Identify which cell holds the provided text, then report its [x, y] central coordinate. 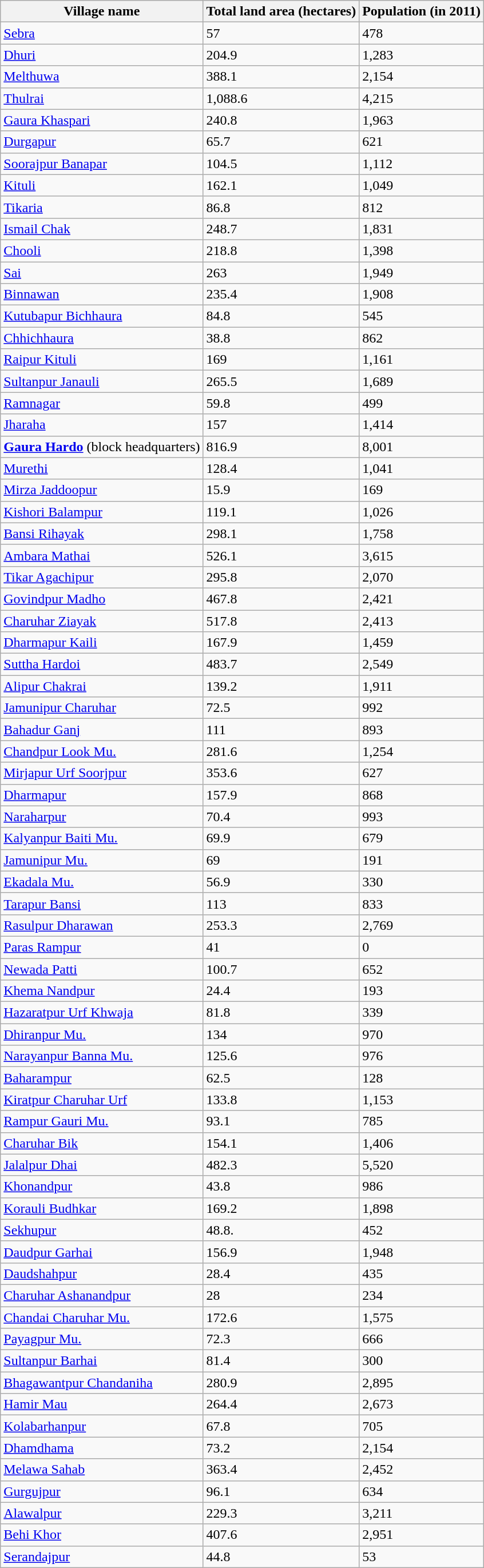
28.4 [281, 1273]
298.1 [281, 534]
1,575 [422, 1317]
Jalalpur Dhai [102, 1165]
467.8 [281, 599]
Kituli [102, 185]
134 [281, 1034]
Gaura Hardo (block headquarters) [102, 447]
Total land area (hectares) [281, 11]
2,895 [422, 1383]
478 [422, 33]
Mirjapur Urf Soorjpur [102, 773]
812 [422, 207]
84.8 [281, 316]
Chhichhaura [102, 338]
482.3 [281, 1165]
Narayanpur Banna Mu. [102, 1056]
113 [281, 904]
157.9 [281, 795]
1,949 [422, 273]
1,398 [422, 250]
2,673 [422, 1404]
69.9 [281, 838]
41 [281, 947]
3,211 [422, 1513]
Daudshahpur [102, 1273]
Ambara Mathai [102, 555]
483.7 [281, 664]
Sai [102, 273]
388.1 [281, 77]
353.6 [281, 773]
545 [422, 316]
Village name [102, 11]
154.1 [281, 1143]
652 [422, 969]
Charuhar Bik [102, 1143]
621 [422, 142]
Population (in 2011) [422, 11]
526.1 [281, 555]
1,689 [422, 381]
Tarapur Bansi [102, 904]
Chooli [102, 250]
Charuhar Ashanandpur [102, 1295]
Raipur Kituli [102, 360]
53 [422, 1557]
862 [422, 338]
172.6 [281, 1317]
1,414 [422, 425]
1,026 [422, 512]
Alipur Chakrai [102, 686]
1,049 [422, 185]
Bhagawantpur Chandaniha [102, 1383]
Payagpur Mu. [102, 1339]
235.4 [281, 295]
Govindpur Madho [102, 599]
72.3 [281, 1339]
407.6 [281, 1535]
Dhamdhama [102, 1448]
4,215 [422, 98]
93.1 [281, 1121]
Behi Khor [102, 1535]
Rasulpur Dharawan [102, 925]
Bansi Rihayak [102, 534]
Jamunipur Charuhar [102, 708]
133.8 [281, 1100]
627 [422, 773]
Sultanpur Janauli [102, 381]
Binnawan [102, 295]
339 [422, 1013]
452 [422, 1230]
128.4 [281, 468]
Charuhar Ziayak [102, 620]
3,615 [422, 555]
253.3 [281, 925]
1,898 [422, 1208]
1,112 [422, 164]
218.8 [281, 250]
Tikaria [102, 207]
5,520 [422, 1165]
2,951 [422, 1535]
2,549 [422, 664]
Soorajpur Banapar [102, 164]
167.9 [281, 643]
Chandpur Look Mu. [102, 751]
Bahadur Ganj [102, 730]
Sebra [102, 33]
833 [422, 904]
229.3 [281, 1513]
1,406 [422, 1143]
1,831 [422, 229]
234 [422, 1295]
1,161 [422, 360]
248.7 [281, 229]
1,254 [422, 751]
Gurgujpur [102, 1491]
1,088.6 [281, 98]
Ekadala Mu. [102, 882]
Sekhupur [102, 1230]
1,153 [422, 1100]
48.8. [281, 1230]
1,911 [422, 686]
330 [422, 882]
156.9 [281, 1252]
0 [422, 947]
Sultanpur Barhai [102, 1361]
263 [281, 273]
Tikar Agachipur [102, 577]
Dhiranpur Mu. [102, 1034]
67.8 [281, 1426]
281.6 [281, 751]
38.8 [281, 338]
Ramnagar [102, 403]
81.4 [281, 1361]
2,421 [422, 599]
893 [422, 730]
Baharampur [102, 1078]
Melthuwa [102, 77]
986 [422, 1187]
Paras Rampur [102, 947]
264.4 [281, 1404]
Chandai Charuhar Mu. [102, 1317]
Kishori Balampur [102, 512]
Thulrai [102, 98]
Dhuri [102, 55]
44.8 [281, 1557]
265.5 [281, 381]
Kutubapur Bichhaura [102, 316]
Newada Patti [102, 969]
Korauli Budhkar [102, 1208]
125.6 [281, 1056]
Ismail Chak [102, 229]
976 [422, 1056]
666 [422, 1339]
73.2 [281, 1448]
72.5 [281, 708]
24.4 [281, 991]
970 [422, 1034]
Alawalpur [102, 1513]
Daudpur Garhai [102, 1252]
191 [422, 860]
Rampur Gauri Mu. [102, 1121]
363.4 [281, 1470]
204.9 [281, 55]
111 [281, 730]
169.2 [281, 1208]
70.4 [281, 817]
1,908 [422, 295]
1,963 [422, 120]
Durgapur [102, 142]
59.8 [281, 403]
517.8 [281, 620]
992 [422, 708]
Suttha Hardoi [102, 664]
Kolabarhanpur [102, 1426]
Khonandpur [102, 1187]
Jamunipur Mu. [102, 860]
280.9 [281, 1383]
128 [422, 1078]
1,948 [422, 1252]
Hazaratpur Urf Khwaja [102, 1013]
96.1 [281, 1491]
Jharaha [102, 425]
705 [422, 1426]
Kalyanpur Baiti Mu. [102, 838]
57 [281, 33]
2,452 [422, 1470]
Kiratpur Charuhar Urf [102, 1100]
1,459 [422, 643]
1,283 [422, 55]
157 [281, 425]
65.7 [281, 142]
193 [422, 991]
2,769 [422, 925]
Mirza Jaddoopur [102, 490]
Dharmapur [102, 795]
Hamir Mau [102, 1404]
993 [422, 817]
2,070 [422, 577]
Serandajpur [102, 1557]
300 [422, 1361]
43.8 [281, 1187]
240.8 [281, 120]
2,413 [422, 620]
Khema Nandpur [102, 991]
139.2 [281, 686]
104.5 [281, 164]
Naraharpur [102, 817]
119.1 [281, 512]
435 [422, 1273]
679 [422, 838]
162.1 [281, 185]
8,001 [422, 447]
1,758 [422, 534]
62.5 [281, 1078]
56.9 [281, 882]
15.9 [281, 490]
295.8 [281, 577]
499 [422, 403]
Melawa Sahab [102, 1470]
816.9 [281, 447]
634 [422, 1491]
69 [281, 860]
81.8 [281, 1013]
Murethi [102, 468]
Gaura Khaspari [102, 120]
100.7 [281, 969]
28 [281, 1295]
Dharmapur Kaili [102, 643]
86.8 [281, 207]
868 [422, 795]
785 [422, 1121]
1,041 [422, 468]
